Detect which cell encompasses the target text, then output its [X, Y] center coordinate. 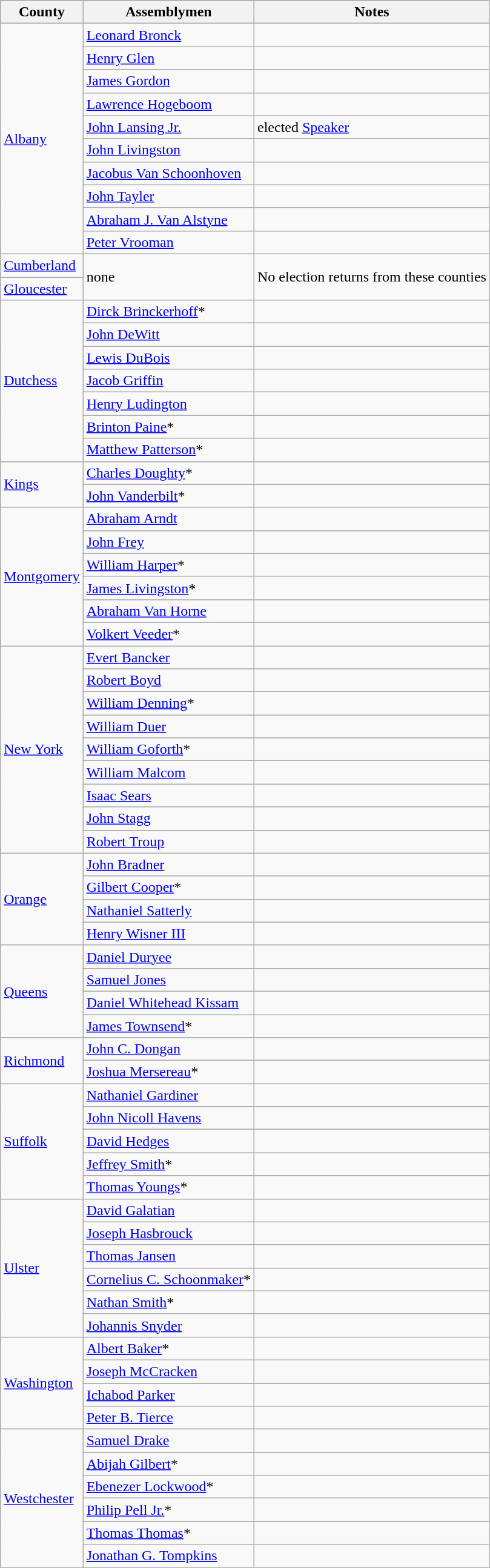
Jeffrey Smith* [168, 1164]
Abijah Gilbert* [168, 1464]
Nathaniel Satterly [168, 911]
Jacobus Van Schoonhoven [168, 173]
Washington [42, 1383]
Nathaniel Gardiner [168, 1095]
Samuel Jones [168, 980]
William Duer [168, 726]
Abraham J. Van Alstyne [168, 219]
Richmond [42, 1061]
Abraham Van Horne [168, 611]
Isaac Sears [168, 796]
Dirck Brinckerhoff* [168, 312]
John Stagg [168, 819]
William Malcom [168, 772]
Orange [42, 899]
David Galatian [168, 1210]
Gloucester [42, 289]
Philip Pell Jr.* [168, 1510]
Samuel Drake [168, 1441]
Henry Glen [168, 58]
Cornelius C. Schoonmaker* [168, 1279]
New York [42, 749]
John DeWitt [168, 335]
Dutchess [42, 381]
David Hedges [168, 1141]
John Nicoll Havens [168, 1118]
Albany [42, 139]
Robert Boyd [168, 680]
James Livingston* [168, 588]
elected Speaker [372, 127]
Joseph McCracken [168, 1371]
John C. Dongan [168, 1049]
Jacob Griffin [168, 381]
Lewis DuBois [168, 358]
Suffolk [42, 1141]
Westchester [42, 1498]
Ichabod Parker [168, 1394]
Notes [372, 12]
Ulster [42, 1268]
William Harper* [168, 565]
Cumberland [42, 265]
Robert Troup [168, 842]
Henry Ludington [168, 404]
Jonathan G. Tompkins [168, 1556]
John Livingston [168, 150]
Daniel Duryee [168, 957]
Ebenezer Lockwood* [168, 1487]
Assemblymen [168, 12]
James Townsend* [168, 1026]
Peter Vrooman [168, 242]
Thomas Thomas* [168, 1533]
Lawrence Hogeboom [168, 104]
Joshua Mersereau* [168, 1072]
Leonard Bronck [168, 35]
Nathan Smith* [168, 1302]
Matthew Patterson* [168, 450]
Thomas Jansen [168, 1256]
John Frey [168, 542]
John Tayler [168, 196]
No election returns from these counties [372, 277]
William Denning* [168, 703]
none [168, 277]
Abraham Arndt [168, 519]
Henry Wisner III [168, 934]
John Vanderbilt* [168, 496]
Volkert Veeder* [168, 634]
Thomas Youngs* [168, 1187]
Joseph Hasbrouck [168, 1233]
Charles Doughty* [168, 473]
Albert Baker* [168, 1348]
Johannis Snyder [168, 1325]
William Goforth* [168, 749]
Montgomery [42, 576]
County [42, 12]
Daniel Whitehead Kissam [168, 1003]
Evert Bancker [168, 657]
John Bradner [168, 865]
John Lansing Jr. [168, 127]
Queens [42, 991]
James Gordon [168, 81]
Brinton Paine* [168, 427]
Peter B. Tierce [168, 1418]
Gilbert Cooper* [168, 888]
Kings [42, 484]
